Determine the [X, Y] coordinate at the center of the cell enclosing the given text.  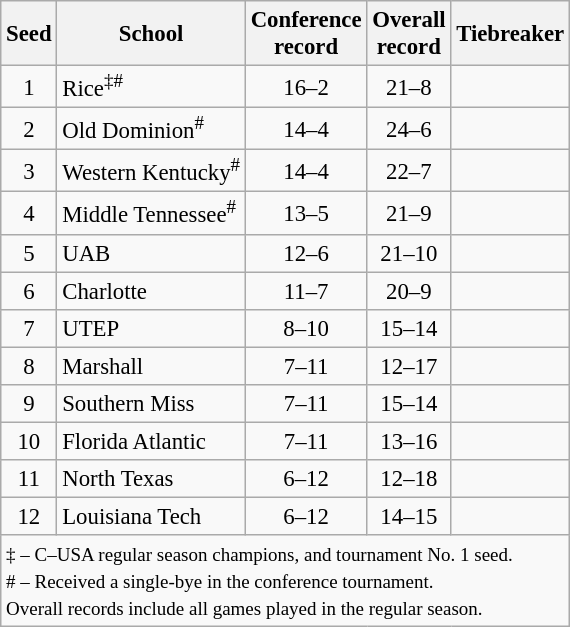
20–9 [409, 291]
Middle Tennessee# [151, 213]
21–10 [409, 253]
10 [29, 441]
4 [29, 213]
3 [29, 171]
12–6 [306, 253]
Conferencerecord [306, 34]
11 [29, 479]
Seed [29, 34]
22–7 [409, 171]
UTEP [151, 328]
Louisiana Tech [151, 516]
North Texas [151, 479]
5 [29, 253]
12 [29, 516]
6 [29, 291]
2 [29, 129]
11–7 [306, 291]
9 [29, 404]
Southern Miss [151, 404]
Western Kentucky# [151, 171]
13–16 [409, 441]
14–15 [409, 516]
Tiebreaker [510, 34]
8 [29, 366]
Marshall [151, 366]
21–9 [409, 213]
Florida Atlantic [151, 441]
24–6 [409, 129]
8–10 [306, 328]
Overallrecord [409, 34]
13–5 [306, 213]
7 [29, 328]
UAB [151, 253]
12–17 [409, 366]
1 [29, 87]
Charlotte [151, 291]
School [151, 34]
Rice‡# [151, 87]
16–2 [306, 87]
Old Dominion# [151, 129]
21–8 [409, 87]
12–18 [409, 479]
